Return (x, y) of the center of cell containing provided text 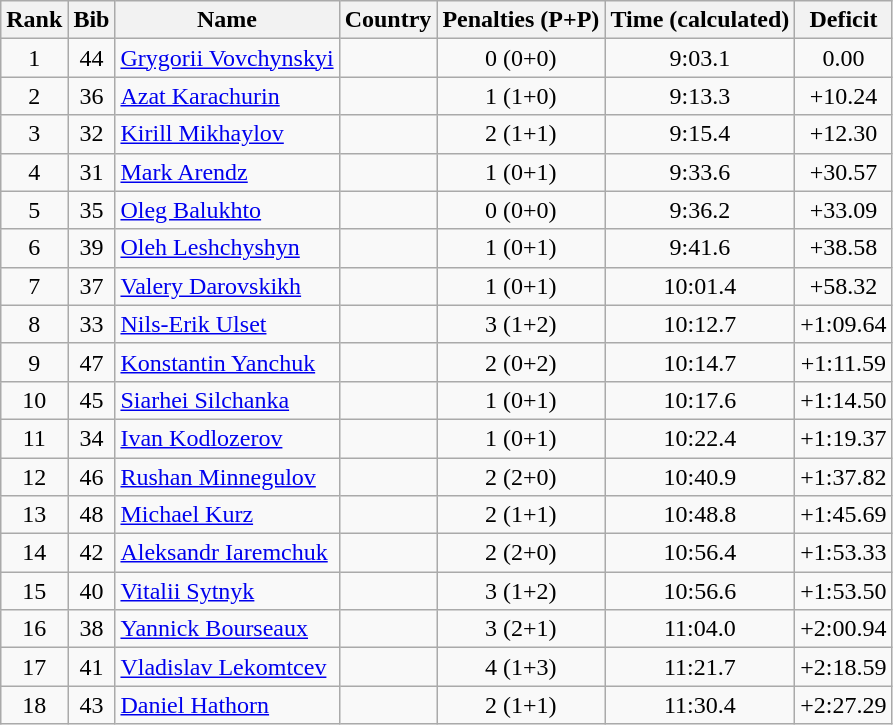
+33.09 (844, 210)
+1:19.37 (844, 438)
1 (34, 58)
Time (calculated) (700, 20)
4 (1+3) (521, 667)
11:21.7 (700, 667)
36 (92, 96)
0.00 (844, 58)
3 (34, 134)
Bib (92, 20)
Konstantin Yanchuk (227, 362)
38 (92, 629)
11:04.0 (700, 629)
+2:18.59 (844, 667)
2 (0+2) (521, 362)
10:14.7 (700, 362)
2 (34, 96)
+58.32 (844, 286)
Daniel Hathorn (227, 705)
48 (92, 515)
Oleg Balukhto (227, 210)
45 (92, 400)
43 (92, 705)
10:40.9 (700, 477)
+1:14.50 (844, 400)
Vitalii Sytnyk (227, 591)
Ivan Kodlozerov (227, 438)
18 (34, 705)
9:03.1 (700, 58)
3 (2+1) (521, 629)
Country (388, 20)
16 (34, 629)
9:33.6 (700, 172)
47 (92, 362)
13 (34, 515)
10:22.4 (700, 438)
Nils-Erik Ulset (227, 324)
4 (34, 172)
14 (34, 553)
5 (34, 210)
+1:37.82 (844, 477)
Vladislav Lekomtcev (227, 667)
10:01.4 (700, 286)
Azat Karachurin (227, 96)
+30.57 (844, 172)
+2:27.29 (844, 705)
7 (34, 286)
10:48.8 (700, 515)
+38.58 (844, 248)
8 (34, 324)
11:30.4 (700, 705)
Aleksandr Iaremchuk (227, 553)
Siarhei Silchanka (227, 400)
+1:09.64 (844, 324)
10:56.6 (700, 591)
10:17.6 (700, 400)
34 (92, 438)
31 (92, 172)
Michael Kurz (227, 515)
Name (227, 20)
+10.24 (844, 96)
Penalties (P+P) (521, 20)
9:15.4 (700, 134)
+2:00.94 (844, 629)
+1:53.50 (844, 591)
1 (1+0) (521, 96)
Oleh Leshchyshyn (227, 248)
Valery Darovskikh (227, 286)
46 (92, 477)
32 (92, 134)
40 (92, 591)
10 (34, 400)
Grygorii Vovchynskyi (227, 58)
9 (34, 362)
Rushan Minnegulov (227, 477)
Rank (34, 20)
17 (34, 667)
39 (92, 248)
9:36.2 (700, 210)
+1:11.59 (844, 362)
+1:45.69 (844, 515)
44 (92, 58)
15 (34, 591)
33 (92, 324)
6 (34, 248)
10:12.7 (700, 324)
35 (92, 210)
12 (34, 477)
42 (92, 553)
41 (92, 667)
11 (34, 438)
Kirill Mikhaylov (227, 134)
+1:53.33 (844, 553)
Mark Arendz (227, 172)
Yannick Bourseaux (227, 629)
Deficit (844, 20)
37 (92, 286)
9:13.3 (700, 96)
10:56.4 (700, 553)
9:41.6 (700, 248)
+12.30 (844, 134)
